Find where the given text appears and provide that cell's center as (x, y) coordinate. 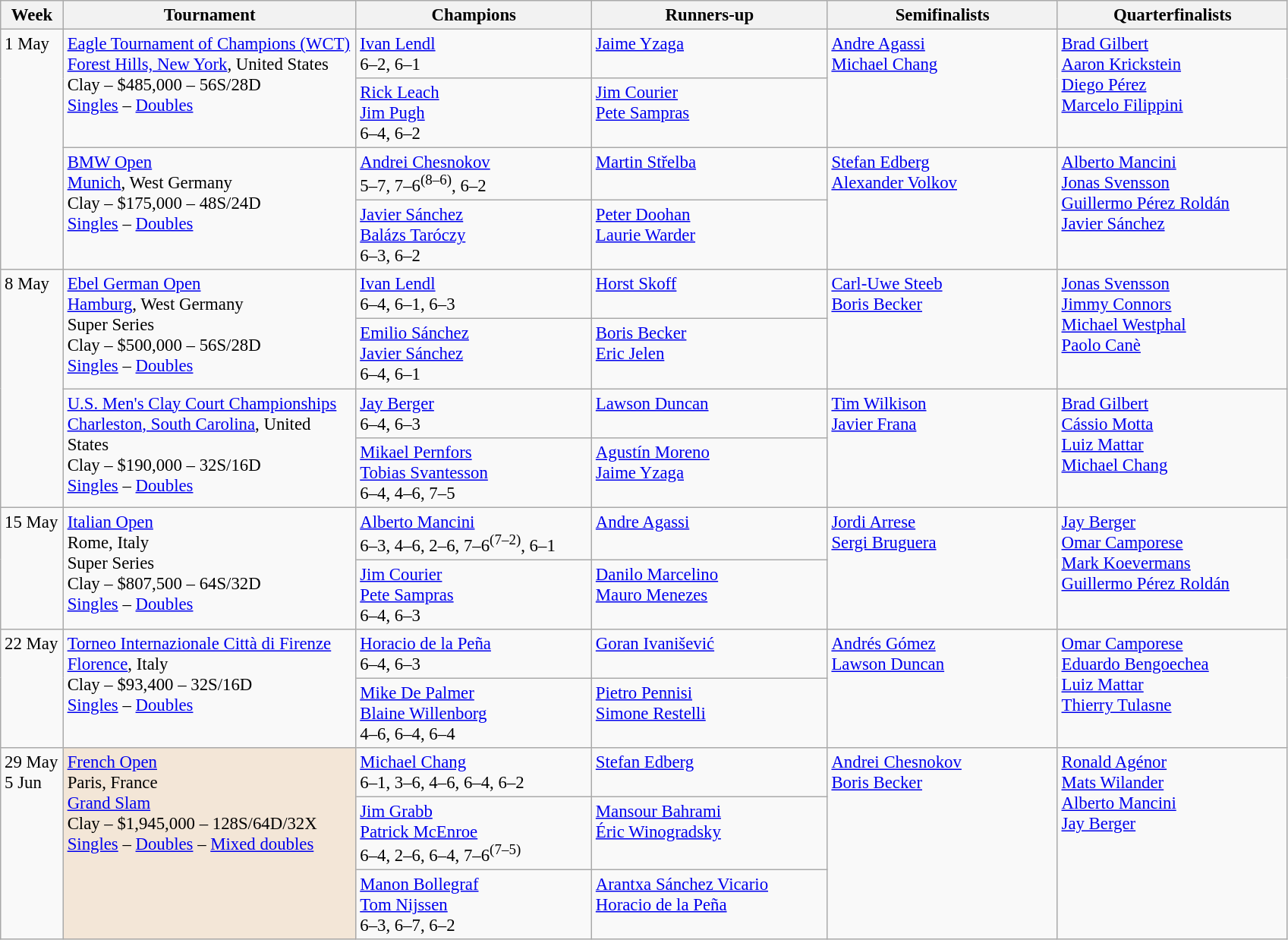
Brad Gilbert Aaron Krickstein Diego Pérez Marcelo Filippini (1172, 89)
Ivan Lendl6–2, 6–1 (474, 55)
Brad Gilbert Cássio Motta Luiz Mattar Michael Chang (1172, 448)
Eagle Tournament of Champions (WCT)Forest Hills, New York, United States Clay – $485,000 – 56S/28DSingles – Doubles (209, 89)
29 May5 Jun (32, 844)
Pietro Pennisi Simone Restelli (710, 713)
Emilio Sánchez Javier Sánchez 6–4, 6–1 (474, 354)
Ronald Agénor Mats Wilander Alberto Mancini Jay Berger (1172, 844)
1 May (32, 150)
Jordi Arrese Sergi Bruguera (943, 568)
U.S. Men's Clay Court ChampionshipsCharleston, South Carolina, United StatesClay – $190,000 – 32S/16DSingles – Doubles (209, 448)
Agustín Moreno Jaime Yzaga (710, 472)
Jonas Svensson Jimmy Connors Michael Westphal Paolo Canè (1172, 330)
French OpenParis, FranceGrand SlamClay – $1,945,000 – 128S/64D/32XSingles – Doubles – Mixed doubles (209, 844)
Michael Chang6–1, 3–6, 4–6, 6–4, 6–2 (474, 773)
Alberto Mancini Jonas Svensson Guillermo Pérez Roldán Javier Sánchez (1172, 210)
Danilo Marcelino Mauro Menezes (710, 595)
Jim Courier Pete Sampras (710, 113)
Javier Sánchez Balázs Taróczy 6–3, 6–2 (474, 235)
Lawson Duncan (710, 413)
Jaime Yzaga (710, 55)
BMW OpenMunich, West GermanyClay – $175,000 – 48S/24DSingles – Doubles (209, 210)
Andrei Chesnokov5–7, 7–6(8–6), 6–2 (474, 175)
Ebel German Open Hamburg, West Germany Super Series Clay – $500,000 – 56S/28DSingles – Doubles (209, 330)
Horst Skoff (710, 295)
Jay Berger Omar Camporese Mark Koevermans Guillermo Pérez Roldán (1172, 568)
Boris Becker Eric Jelen (710, 354)
Stefan Edberg Alexander Volkov (943, 210)
Arantxa Sánchez Vicario Horacio de la Peña (710, 905)
Peter Doohan Laurie Warder (710, 235)
8 May (32, 389)
Andrés Gómez Lawson Duncan (943, 689)
Martin Střelba (710, 175)
Stefan Edberg (710, 773)
Jim Courier Pete Sampras 6–4, 6–3 (474, 595)
Goran Ivanišević (710, 655)
Carl-Uwe Steeb Boris Becker (943, 330)
Omar Camporese Eduardo Bengoechea Luiz Mattar Thierry Tulasne (1172, 689)
Jay Berger6–4, 6–3 (474, 413)
Jim Grabb Patrick McEnroe 6–4, 2–6, 6–4, 7–6(7–5) (474, 833)
Quarterfinalists (1172, 15)
Alberto Mancini6–3, 4–6, 2–6, 7–6(7–2), 6–1 (474, 533)
Rick Leach Jim Pugh 6–4, 6–2 (474, 113)
Manon Bollegraf Tom Nijssen 6–3, 6–7, 6–2 (474, 905)
Andrei Chesnokov Boris Becker (943, 844)
Semifinalists (943, 15)
Andre Agassi Michael Chang (943, 89)
Ivan Lendl6–4, 6–1, 6–3 (474, 295)
Week (32, 15)
Italian OpenRome, Italy Super Series Clay – $807,500 – 64S/32DSingles – Doubles (209, 568)
22 May (32, 689)
Tim Wilkison Javier Frana (943, 448)
Tournament (209, 15)
Mansour Bahrami Éric Winogradsky (710, 833)
15 May (32, 568)
Horacio de la Peña6–4, 6–3 (474, 655)
Torneo Internazionale Città di Firenze Florence, ItalyClay – $93,400 – 32S/16D Singles – Doubles (209, 689)
Mike De Palmer Blaine Willenborg 4–6, 6–4, 6–4 (474, 713)
Champions (474, 15)
Mikael Pernfors Tobias Svantesson 6–4, 4–6, 7–5 (474, 472)
Andre Agassi (710, 533)
Runners-up (710, 15)
